Find where the given text appears and provide that cell's center as [x, y] coordinate. 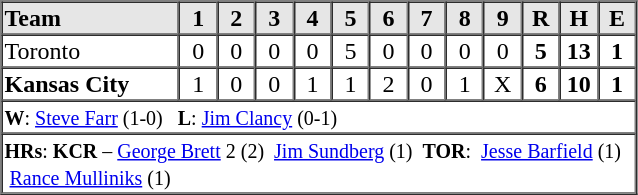
Toronto [91, 50]
H [579, 18]
R [541, 18]
9 [503, 18]
E [617, 18]
8 [465, 18]
W: Steve Farr (1-0) L: Jim Clancy (0-1) [319, 116]
7 [427, 18]
Team [91, 18]
13 [579, 50]
HRs: KCR – George Brett 2 (2) Jim Sundberg (1) TOR: Jesse Barfield (1) Rance Mulliniks (1) [319, 164]
Kansas City [91, 84]
10 [579, 84]
X [503, 84]
3 [274, 18]
4 [312, 18]
